For the text-containing cell, return its midpoint in [x, y] coordinate format. 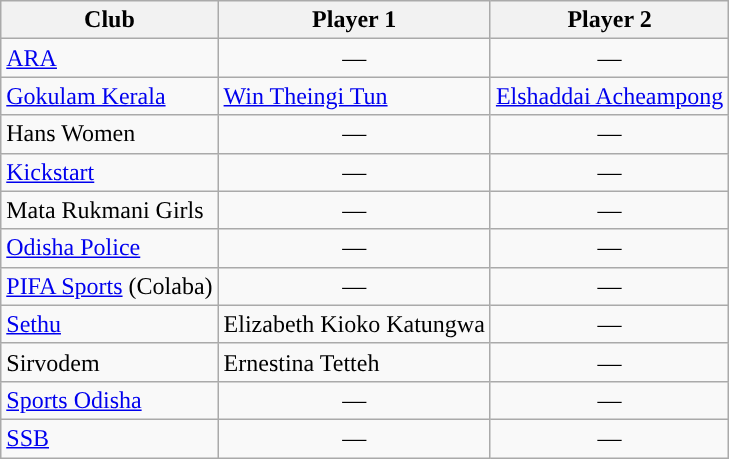
Elshaddai Acheampong [609, 96]
Sethu [110, 324]
Mata Rukmani Girls [110, 210]
ARA [110, 58]
Ernestina Tetteh [354, 362]
PIFA Sports (Colaba) [110, 286]
Sports Odisha [110, 400]
Win Theingi Tun [354, 96]
Gokulam Kerala [110, 96]
Elizabeth Kioko Katungwa [354, 324]
Player 1 [354, 20]
Player 2 [609, 20]
Sirvodem [110, 362]
Kickstart [110, 172]
Hans Women [110, 134]
SSB [110, 438]
Odisha Police [110, 248]
Club [110, 20]
